Find where the given text appears and provide that cell's center as [x, y] coordinate. 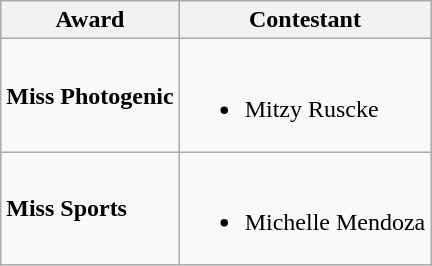
Award [90, 20]
Miss Sports [90, 208]
Mitzy Ruscke [305, 96]
Michelle Mendoza [305, 208]
Miss Photogenic [90, 96]
Contestant [305, 20]
